From the cell containing the given text, extract its center point as (x, y) coordinate. 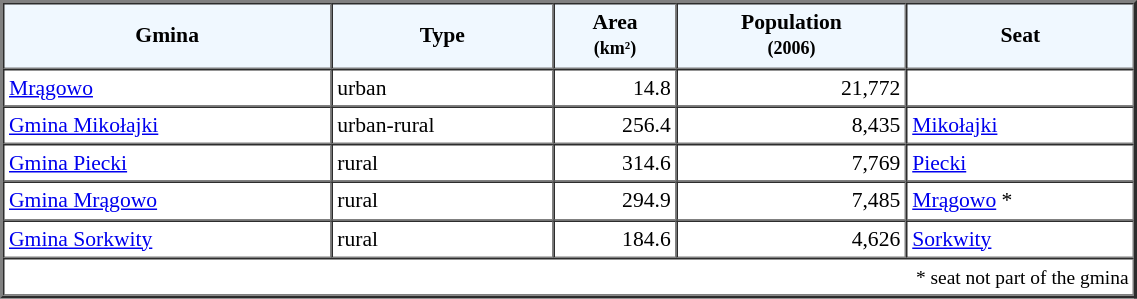
Mrągowo (167, 87)
294.9 (614, 201)
Mrągowo * (1020, 201)
7,485 (792, 201)
Gmina Mrągowo (167, 201)
Type (442, 36)
Piecki (1020, 163)
14.8 (614, 87)
* seat not part of the gmina (569, 277)
184.6 (614, 239)
urban-rural (442, 125)
Gmina Sorkwity (167, 239)
256.4 (614, 125)
7,769 (792, 163)
Area(km²) (614, 36)
Gmina (167, 36)
Gmina Piecki (167, 163)
4,626 (792, 239)
Population(2006) (792, 36)
8,435 (792, 125)
urban (442, 87)
Seat (1020, 36)
Gmina Mikołajki (167, 125)
21,772 (792, 87)
314.6 (614, 163)
Mikołajki (1020, 125)
Sorkwity (1020, 239)
